From the cell containing the given text, extract its center point as [x, y] coordinate. 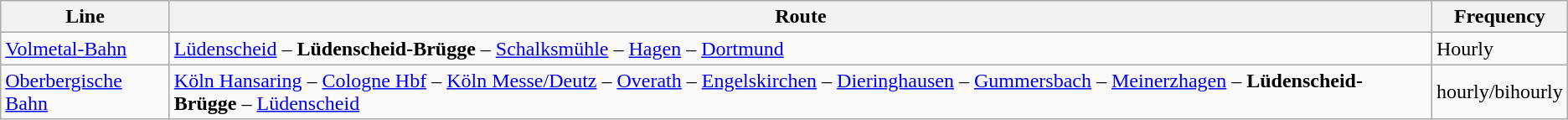
hourly/bihourly [1500, 92]
Hourly [1500, 49]
Lüdenscheid – Lüdenscheid-Brügge – Schalksmühle – Hagen – Dortmund [801, 49]
Oberbergische Bahn [85, 92]
Volmetal-Bahn [85, 49]
Line [85, 17]
Frequency [1500, 17]
Route [801, 17]
